Detect which cell encompasses the target text, then output its (x, y) center coordinate. 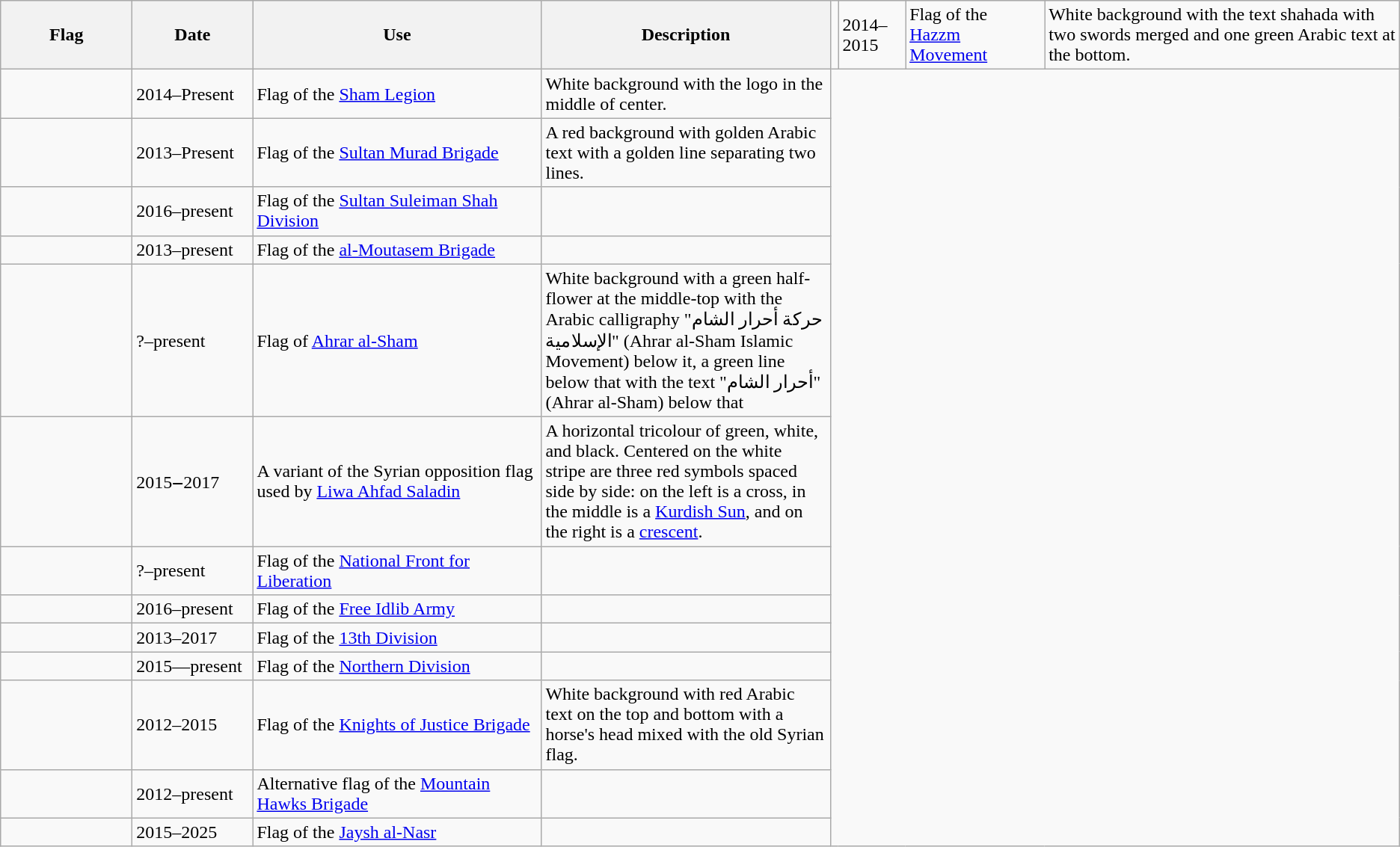
White background with the logo in the middle of center. (686, 94)
Date (193, 35)
Description (686, 35)
2015‒2017 (193, 481)
2015—present (193, 666)
Flag of the 13th Division (397, 638)
2014–Present (193, 94)
A variant of the Syrian opposition flag used by Liwa Ahfad Saladin (397, 481)
Flag of the al-Moutasem Brigade (397, 250)
Flag (67, 35)
2012–2015 (193, 725)
White background with the text shahada with two swords merged and one green Arabic text at the bottom. (1222, 35)
2012–present (193, 794)
Flag of the Sultan Murad Brigade (397, 153)
Flag of Ahrar al-Sham (397, 341)
Flag of the Sham Legion (397, 94)
Flag of the Knights of Justice Brigade (397, 725)
White background with red Arabic text on the top and bottom with a horse's head mixed with the old Syrian flag. (686, 725)
2015–2025 (193, 832)
2014–2015 (872, 35)
A red background with golden Arabic text with a golden line separating two lines. (686, 153)
Alternative flag of the Mountain Hawks Brigade (397, 794)
Flag of the National Front for Liberation (397, 571)
Flag of the Sultan Suleiman Shah Division (397, 211)
2013–Present (193, 153)
Flag of the Jaysh al-Nasr (397, 832)
2013–present (193, 250)
Use (397, 35)
Flag of the Free Idlib Army (397, 609)
Flag of the Hazzm Movement (975, 35)
Flag of the Northern Division (397, 666)
2013–2017 (193, 638)
